From the cell containing the given text, extract its center point as (x, y) coordinate. 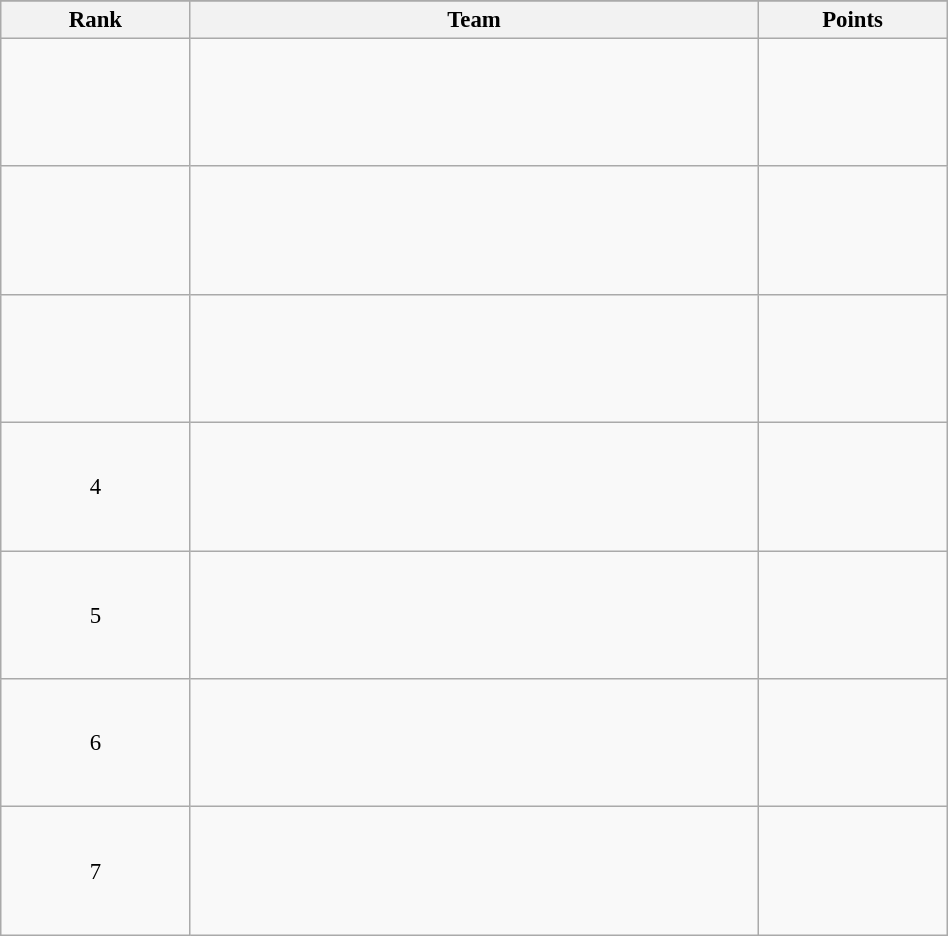
7 (96, 871)
6 (96, 743)
5 (96, 615)
4 (96, 487)
Team (474, 20)
Points (852, 20)
Rank (96, 20)
